Capture the cell that displays the provided text and extract its [x, y] central coordinate. 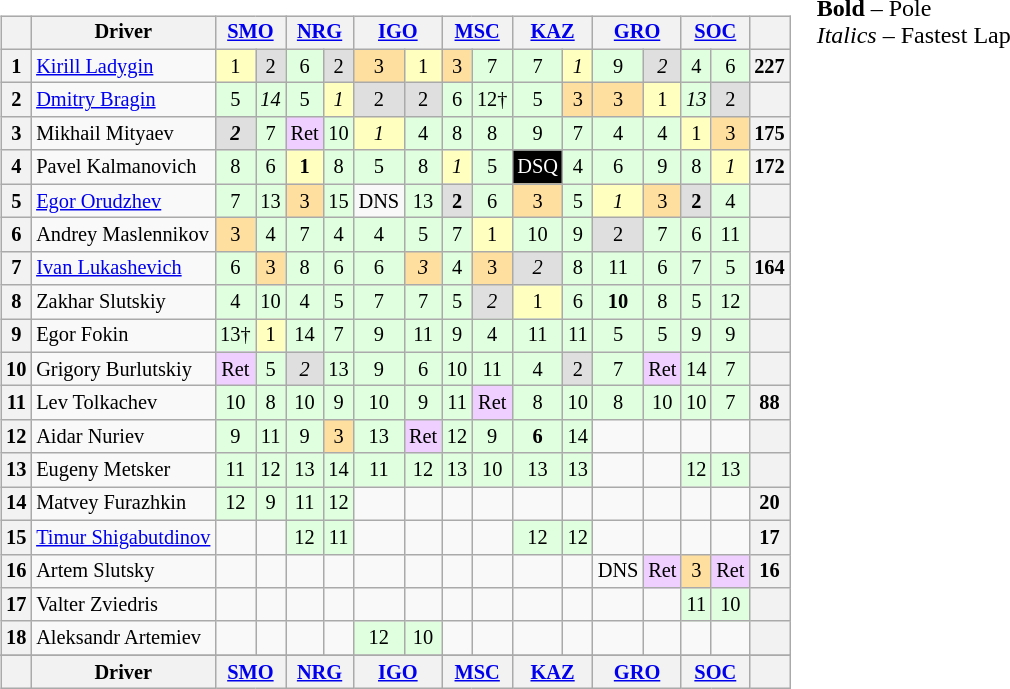
12† [492, 100]
172 [769, 167]
Grigory Burlutskiy [123, 369]
Lev Tolkachev [123, 403]
Artem Slutsky [123, 571]
Eugeny Metsker [123, 470]
88 [769, 403]
Aleksandr Artemiev [123, 638]
Ivan Lukashevich [123, 268]
DSQ [537, 167]
164 [769, 268]
Valter Zviedris [123, 605]
Timur Shigabutdinov [123, 537]
Matvey Furazhkin [123, 504]
Kirill Ladygin [123, 66]
227 [769, 66]
Zakhar Slutskiy [123, 302]
20 [769, 504]
Andrey Maslennikov [123, 235]
18 [16, 638]
13† [235, 336]
Dmitry Bragin [123, 100]
Aidar Nuriev [123, 437]
Pavel Kalmanovich [123, 167]
Egor Orudzhev [123, 201]
Egor Fokin [123, 336]
175 [769, 134]
Mikhail Mityaev [123, 134]
